Scan for the cell matching the given text and deliver its (x, y) coordinate at center. 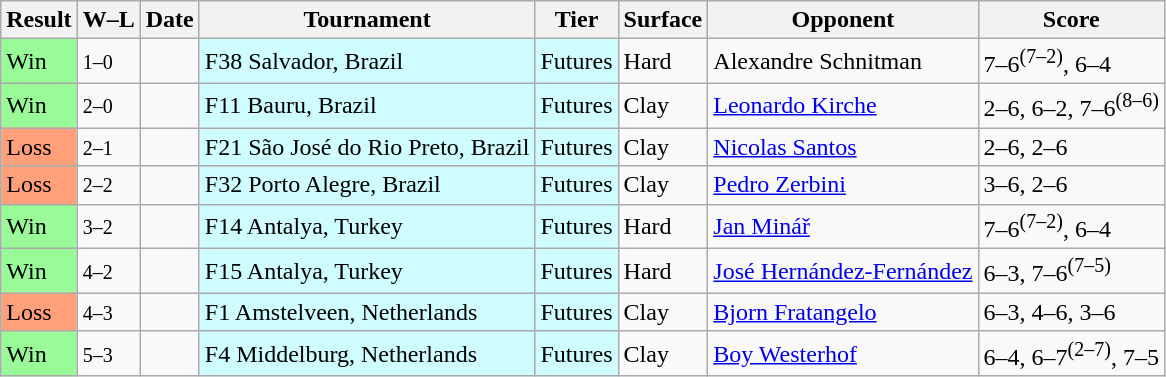
F15 Antalya, Turkey (367, 272)
Surface (663, 20)
6–3, 7–6(7–5) (1071, 272)
Nicolas Santos (843, 147)
4–2 (108, 272)
6–4, 6–7(2–7), 7–5 (1071, 354)
F1 Amstelveen, Netherlands (367, 312)
2–0 (108, 106)
4–3 (108, 312)
F38 Salvador, Brazil (367, 62)
Leonardo Kirche (843, 106)
5–3 (108, 354)
F14 Antalya, Turkey (367, 226)
Jan Minář (843, 226)
6–3, 4–6, 3–6 (1071, 312)
2–6, 6–2, 7–6(8–6) (1071, 106)
Alexandre Schnitman (843, 62)
Date (170, 20)
1–0 (108, 62)
Pedro Zerbini (843, 185)
W–L (108, 20)
Tournament (367, 20)
3–2 (108, 226)
Boy Westerhof (843, 354)
3–6, 2–6 (1071, 185)
Opponent (843, 20)
Bjorn Fratangelo (843, 312)
José Hernández-Fernández (843, 272)
F32 Porto Alegre, Brazil (367, 185)
2–1 (108, 147)
2–6, 2–6 (1071, 147)
Score (1071, 20)
Result (39, 20)
Tier (576, 20)
F21 São José do Rio Preto, Brazil (367, 147)
F11 Bauru, Brazil (367, 106)
2–2 (108, 185)
F4 Middelburg, Netherlands (367, 354)
